Capture the cell that displays the provided text and extract its (x, y) central coordinate. 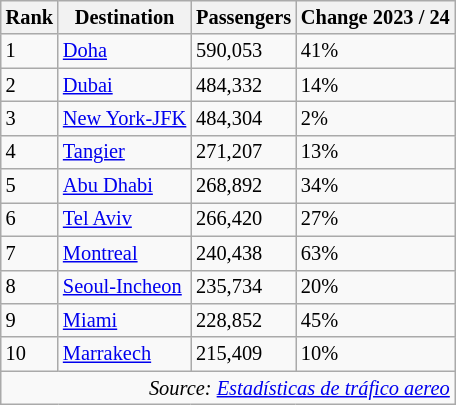
Passengers (244, 17)
New York-JFK (124, 118)
9 (30, 320)
20% (376, 287)
41% (376, 51)
14% (376, 85)
215,409 (244, 354)
13% (376, 152)
7 (30, 253)
34% (376, 186)
Change 2023 / 24 (376, 17)
6 (30, 219)
Source: Estadísticas de tráfico aereo (228, 388)
10% (376, 354)
63% (376, 253)
590,053 (244, 51)
Tel Aviv (124, 219)
235,734 (244, 287)
10 (30, 354)
8 (30, 287)
45% (376, 320)
5 (30, 186)
2% (376, 118)
268,892 (244, 186)
228,852 (244, 320)
266,420 (244, 219)
Miami (124, 320)
Marrakech (124, 354)
3 (30, 118)
240,438 (244, 253)
Doha (124, 51)
Montreal (124, 253)
Abu Dhabi (124, 186)
1 (30, 51)
Seoul-Incheon (124, 287)
Tangier (124, 152)
484,332 (244, 85)
Dubai (124, 85)
4 (30, 152)
271,207 (244, 152)
Destination (124, 17)
27% (376, 219)
484,304 (244, 118)
Rank (30, 17)
2 (30, 85)
